Search for the cell housing the specified text and yield its [X, Y] center coordinate. 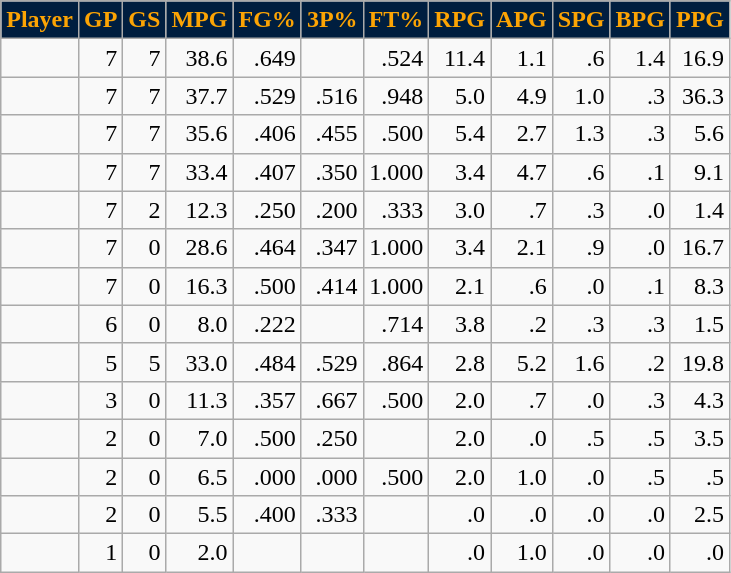
MPG [200, 20]
5.6 [700, 134]
.350 [332, 172]
.484 [267, 362]
12.3 [200, 210]
33.0 [200, 362]
1.5 [700, 324]
FT% [396, 20]
BPG [640, 20]
.406 [267, 134]
9.1 [700, 172]
.222 [267, 324]
28.6 [200, 248]
1.1 [522, 58]
4.9 [522, 96]
5.4 [460, 134]
4.7 [522, 172]
.347 [332, 248]
5.5 [200, 515]
APG [522, 20]
.9 [581, 248]
11.3 [200, 400]
8.0 [200, 324]
3.0 [460, 210]
.714 [396, 324]
.649 [267, 58]
7.0 [200, 438]
2.5 [700, 515]
.948 [396, 96]
FG% [267, 20]
.357 [267, 400]
SPG [581, 20]
3 [100, 400]
16.9 [700, 58]
3.5 [700, 438]
.524 [396, 58]
19.8 [700, 362]
4.3 [700, 400]
1.3 [581, 134]
.455 [332, 134]
5.0 [460, 96]
GP [100, 20]
.200 [332, 210]
8.3 [700, 286]
16.3 [200, 286]
35.6 [200, 134]
16.7 [700, 248]
6.5 [200, 477]
37.7 [200, 96]
5.2 [522, 362]
.516 [332, 96]
3.8 [460, 324]
6 [100, 324]
33.4 [200, 172]
PPG [700, 20]
RPG [460, 20]
2.7 [522, 134]
.400 [267, 515]
Player [40, 20]
.407 [267, 172]
38.6 [200, 58]
.414 [332, 286]
36.3 [700, 96]
.864 [396, 362]
3P% [332, 20]
1 [100, 553]
.464 [267, 248]
GS [144, 20]
11.4 [460, 58]
2.8 [460, 362]
.667 [332, 400]
1.6 [581, 362]
